Scan for the cell matching the given text and deliver its [x, y] coordinate at center. 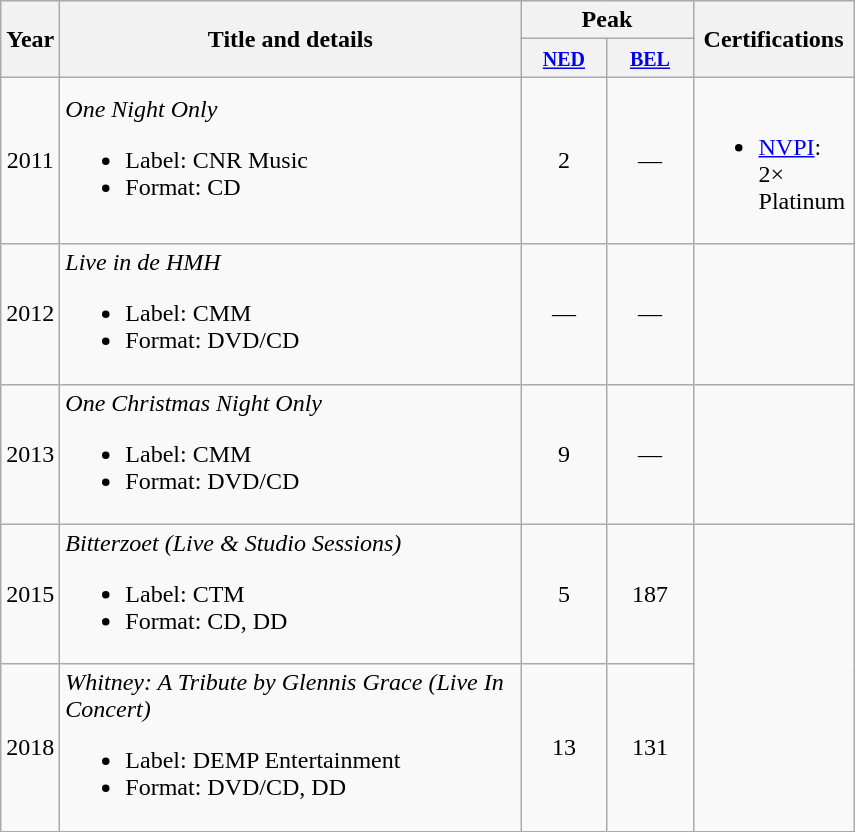
Year [30, 39]
NVPI: 2× Platinum [774, 160]
Certifications [774, 39]
5 [564, 594]
One Christmas Night OnlyLabel: CMMFormat: DVD/CD [290, 454]
131 [650, 748]
One Night OnlyLabel: CNR MusicFormat: CD [290, 160]
Title and details [290, 39]
9 [564, 454]
Live in de HMHLabel: CMMFormat: DVD/CD [290, 314]
187 [650, 594]
Bitterzoet (Live & Studio Sessions)Label: CTMFormat: CD, DD [290, 594]
2013 [30, 454]
BEL [650, 58]
2 [564, 160]
Peak [607, 20]
Whitney: A Tribute by Glennis Grace (Live In Concert)Label: DEMP EntertainmentFormat: DVD/CD, DD [290, 748]
13 [564, 748]
NED [564, 58]
2012 [30, 314]
2015 [30, 594]
2011 [30, 160]
2018 [30, 748]
